Find where the given text appears and provide that cell's center as [x, y] coordinate. 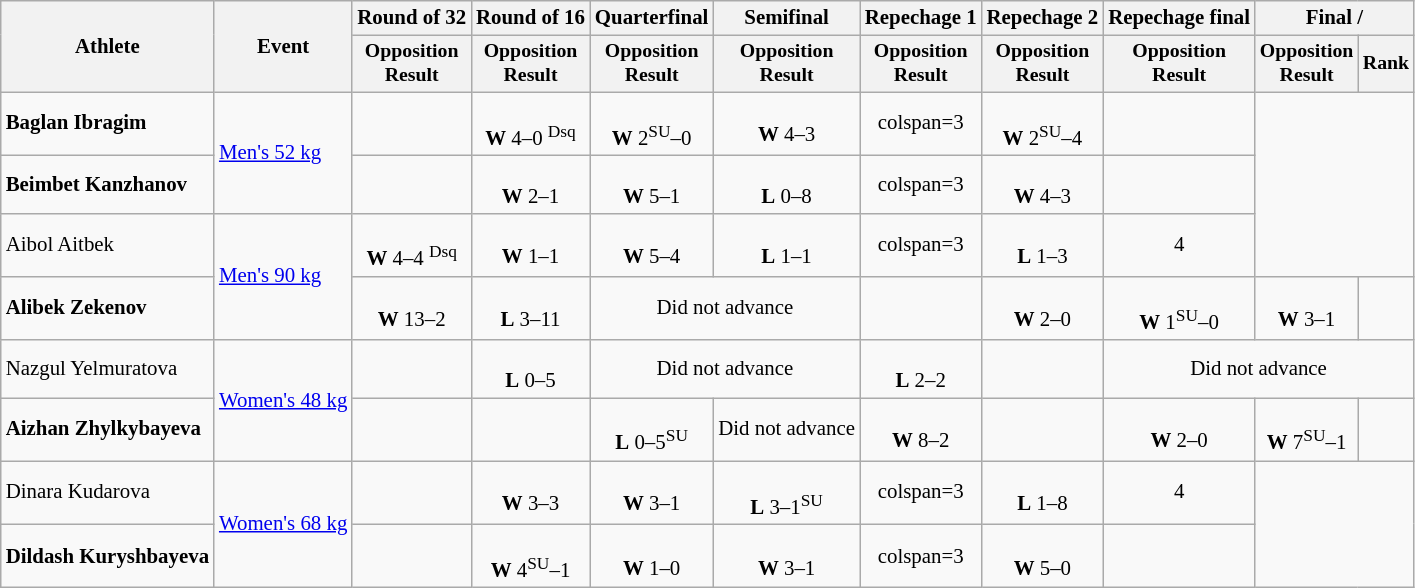
W 5–4 [652, 244]
Event [283, 46]
Alibek Zekenov [108, 308]
W 7SU–1 [1306, 430]
L 3–1SU [786, 492]
W 2SU–0 [652, 124]
Men's 52 kg [283, 152]
Round of 16 [530, 18]
Women's 68 kg [283, 524]
W 1–1 [530, 244]
W 5–1 [652, 184]
Men's 90 kg [283, 276]
Aizhan Zhylkybayeva [108, 430]
Aibol Aitbek [108, 244]
Round of 32 [412, 18]
W 3–3 [530, 492]
W 4–0 Dsq [530, 124]
Rank [1386, 62]
W 2SU–4 [1043, 124]
L 0–5SU [652, 430]
Beimbet Kanzhanov [108, 184]
W 4SU–1 [530, 556]
W 8–2 [921, 430]
W 4–4 Dsq [412, 244]
W 13–2 [412, 308]
L 3–11 [530, 308]
L 1–1 [786, 244]
Women's 48 kg [283, 400]
Baglan Ibragim [108, 124]
Athlete [108, 46]
L 1–8 [1043, 492]
Repechage final [1179, 18]
L 1–3 [1043, 244]
Quarterfinal [652, 18]
L 2–2 [921, 369]
W 1–0 [652, 556]
Repechage 2 [1043, 18]
Dildash Kuryshbayeva [108, 556]
W 5–0 [1043, 556]
Nazgul Yelmuratova [108, 369]
L 0–8 [786, 184]
Final / [1334, 18]
L 0–5 [530, 369]
Dinara Kudarova [108, 492]
W 1SU–0 [1179, 308]
Repechage 1 [921, 18]
Semifinal [786, 18]
W 2–1 [530, 184]
